Extract the [x, y] coordinate from the center of the cell holding the provided text.  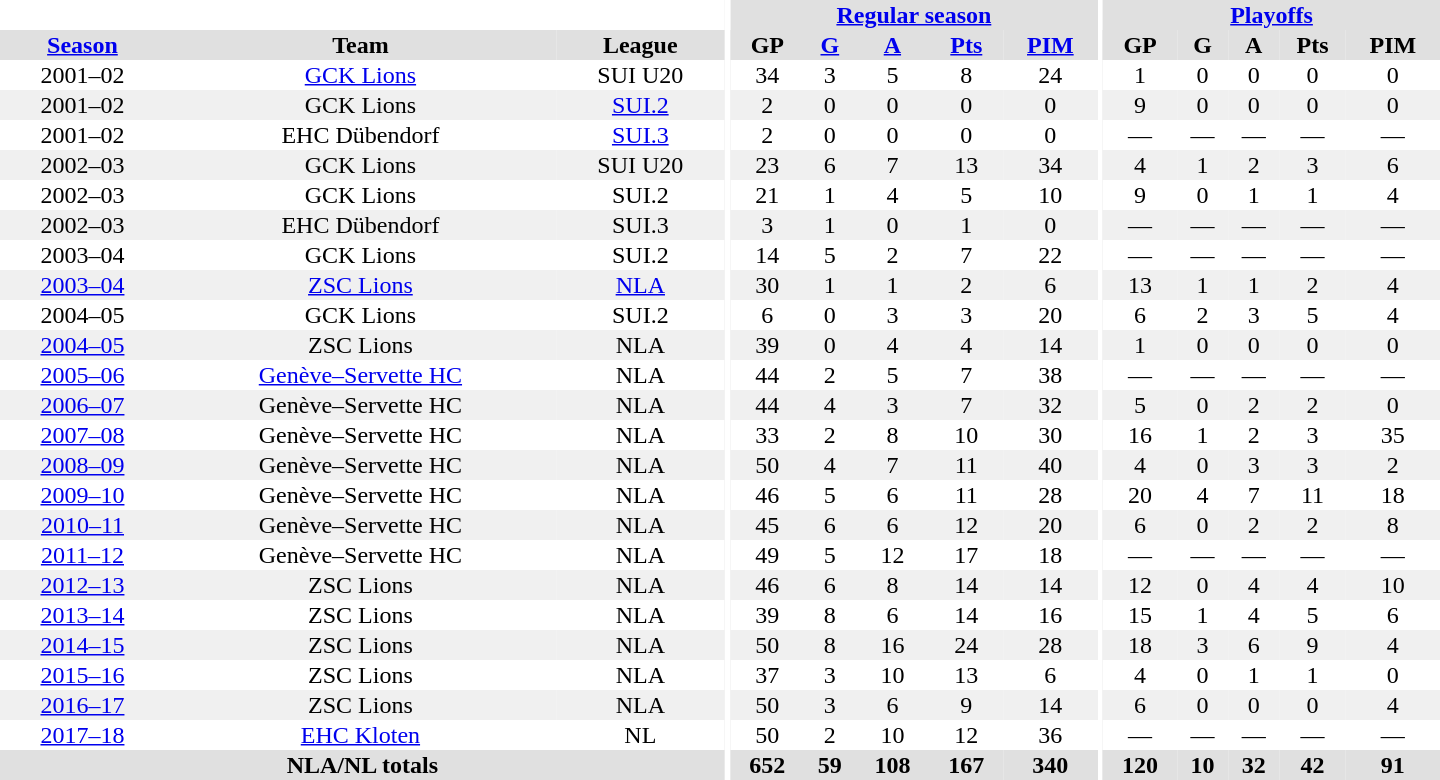
91 [1393, 765]
NL [640, 735]
2012–13 [82, 585]
EHC Kloten [360, 735]
42 [1312, 765]
21 [767, 195]
2008–09 [82, 465]
652 [767, 765]
167 [966, 765]
22 [1050, 255]
45 [767, 525]
Regular season [914, 15]
2013–14 [82, 615]
2009–10 [82, 495]
120 [1140, 765]
League [640, 45]
Playoffs [1272, 15]
23 [767, 165]
2015–16 [82, 675]
38 [1050, 375]
Season [82, 45]
35 [1393, 435]
340 [1050, 765]
2006–07 [82, 405]
2007–08 [82, 435]
17 [966, 555]
36 [1050, 735]
2017–18 [82, 735]
59 [830, 765]
37 [767, 675]
2005–06 [82, 375]
2014–15 [82, 645]
2011–12 [82, 555]
2016–17 [82, 705]
2010–11 [82, 525]
33 [767, 435]
Team [360, 45]
108 [892, 765]
NLA/NL totals [362, 765]
40 [1050, 465]
15 [1140, 615]
49 [767, 555]
